Extract the (X, Y) coordinate from the center of the cell holding the provided text.  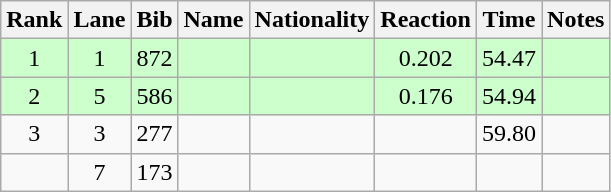
Bib (154, 20)
Reaction (426, 20)
Lane (100, 20)
Notes (576, 20)
54.47 (510, 58)
277 (154, 134)
0.202 (426, 58)
7 (100, 172)
5 (100, 96)
Nationality (312, 20)
59.80 (510, 134)
2 (34, 96)
54.94 (510, 96)
586 (154, 96)
0.176 (426, 96)
Time (510, 20)
173 (154, 172)
Name (214, 20)
872 (154, 58)
Rank (34, 20)
